Detect which cell encompasses the target text, then output its [X, Y] center coordinate. 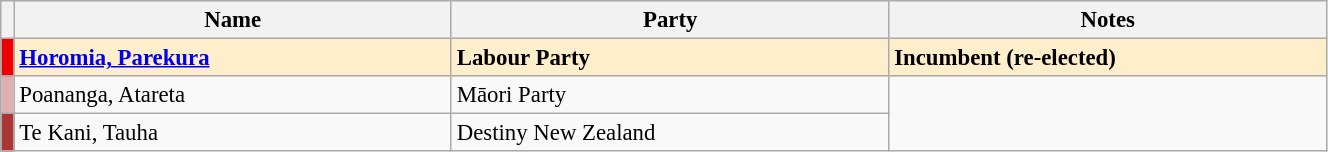
Destiny New Zealand [670, 133]
Poananga, Atareta [232, 95]
Incumbent (re-elected) [1108, 58]
Notes [1108, 20]
Te Kani, Tauha [232, 133]
Horomia, Parekura [232, 58]
Party [670, 20]
Name [232, 20]
Labour Party [670, 58]
Māori Party [670, 95]
